From the cell containing the given text, extract its center point as [x, y] coordinate. 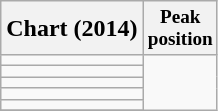
Peakposition [180, 28]
Chart (2014) [72, 28]
